Detect which cell encompasses the target text, then output its (x, y) center coordinate. 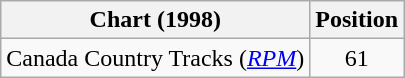
Position (357, 20)
61 (357, 58)
Canada Country Tracks (RPM) (156, 58)
Chart (1998) (156, 20)
